Provide the [X, Y] coordinate of the cell's center where the given text is located.  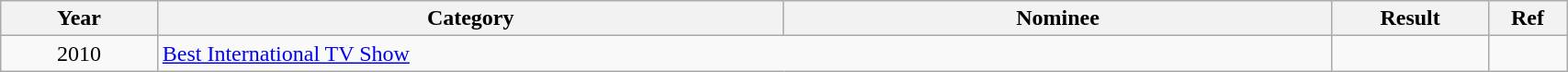
Year [79, 18]
Category [470, 18]
Best International TV Show [744, 54]
Result [1410, 18]
Ref [1527, 18]
2010 [79, 54]
Nominee [1058, 18]
